Search for the cell housing the specified text and yield its (x, y) center coordinate. 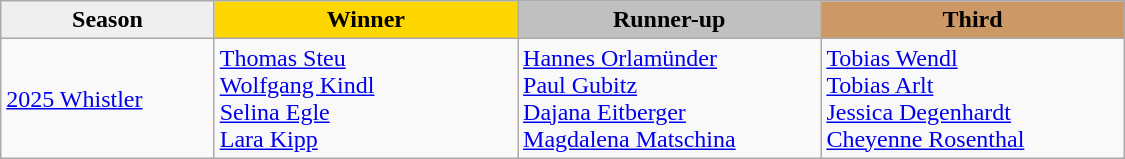
Hannes OrlamünderPaul GubitzDajana EitbergerMagdalena Matschina (670, 98)
Thomas SteuWolfgang KindlSelina EgleLara Kipp (366, 98)
Winner (366, 20)
Third (972, 20)
Season (108, 20)
2025 Whistler (108, 98)
Runner-up (670, 20)
Tobias WendlTobias ArltJessica DegenhardtCheyenne Rosenthal (972, 98)
